Extract the [x, y] coordinate from the center of the cell holding the provided text.  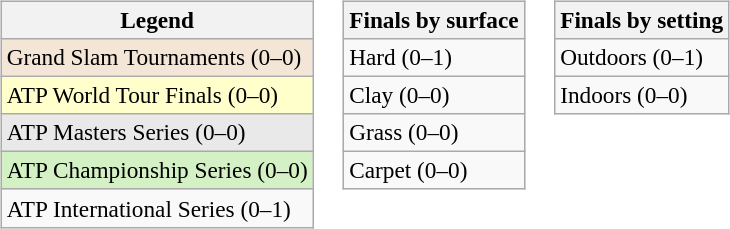
Grass (0–0) [434, 133]
ATP World Tour Finals (0–0) [157, 95]
Indoors (0–0) [642, 95]
Outdoors (0–1) [642, 57]
Carpet (0–0) [434, 171]
ATP Masters Series (0–0) [157, 133]
Legend [157, 20]
Hard (0–1) [434, 57]
Finals by surface [434, 20]
ATP Championship Series (0–0) [157, 171]
Grand Slam Tournaments (0–0) [157, 57]
Finals by setting [642, 20]
ATP International Series (0–1) [157, 208]
Clay (0–0) [434, 95]
